Pinpoint the cell where the given text exists, returning its [X, Y] midpoint coordinate. 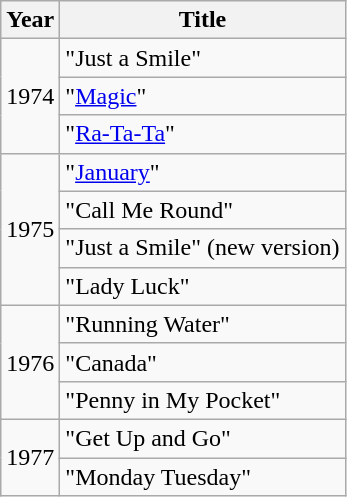
Year [30, 20]
Title [202, 20]
"Magic" [202, 96]
"Get Up and Go" [202, 438]
"Running Water" [202, 324]
"Just a Smile" [202, 58]
"Penny in My Pocket" [202, 400]
"January" [202, 172]
"Monday Tuesday" [202, 477]
1974 [30, 96]
1977 [30, 457]
"Lady Luck" [202, 286]
"Canada" [202, 362]
1975 [30, 229]
"Ra-Ta-Ta" [202, 134]
"Call Me Round" [202, 210]
1976 [30, 362]
"Just a Smile" (new version) [202, 248]
